For the text-containing cell, return its midpoint in (X, Y) coordinate format. 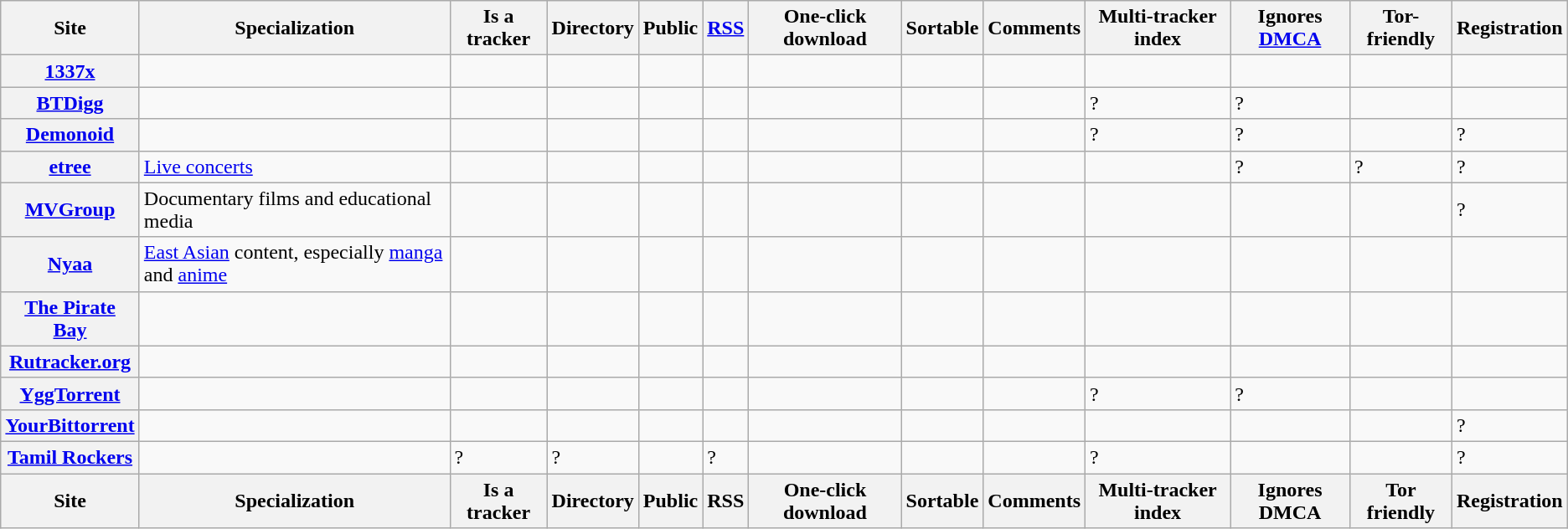
BTDigg (70, 103)
etree (70, 167)
Live concerts (295, 167)
Tor-friendly (1400, 28)
Nyaa (70, 264)
East Asian content, especially manga and anime (295, 264)
Rutracker.org (70, 362)
YggTorrent (70, 393)
Tor friendly (1400, 501)
Demonoid (70, 135)
Tamil Rockers (70, 457)
YourBittorrent (70, 425)
MVGroup (70, 209)
The Pirate Bay (70, 318)
1337x (70, 71)
Documentary films and educational media (295, 209)
